Output the [X, Y] coordinate of the center of the cell containing the given text.  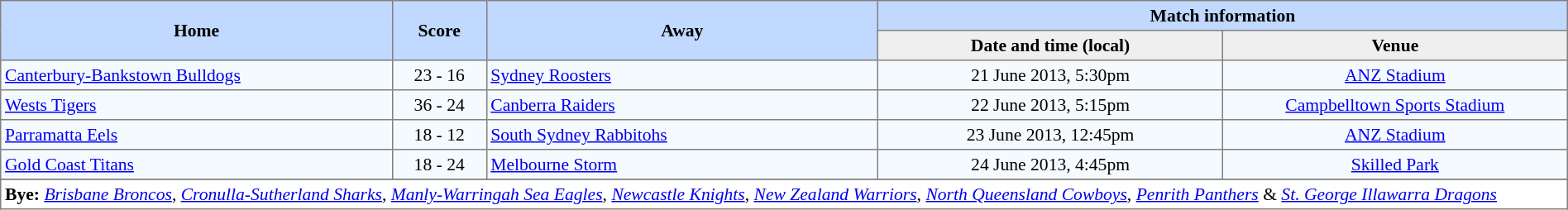
Home [197, 31]
Venue [1394, 45]
24 June 2013, 4:45pm [1050, 165]
Match information [1223, 16]
18 - 12 [439, 135]
Skilled Park [1394, 165]
Campbelltown Sports Stadium [1394, 105]
Canterbury-Bankstown Bulldogs [197, 75]
Away [682, 31]
South Sydney Rabbitohs [682, 135]
Date and time (local) [1050, 45]
Sydney Roosters [682, 75]
18 - 24 [439, 165]
Parramatta Eels [197, 135]
21 June 2013, 5:30pm [1050, 75]
Wests Tigers [197, 105]
Score [439, 31]
23 June 2013, 12:45pm [1050, 135]
Melbourne Storm [682, 165]
23 - 16 [439, 75]
36 - 24 [439, 105]
Gold Coast Titans [197, 165]
Canberra Raiders [682, 105]
22 June 2013, 5:15pm [1050, 105]
